Return [X, Y] of the center of cell containing provided text 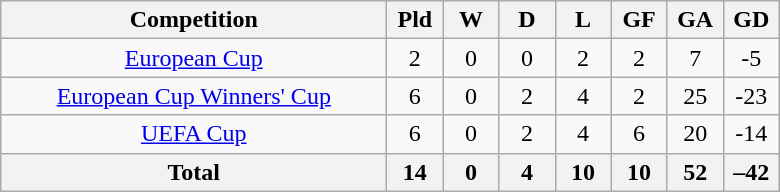
7 [695, 58]
European Cup [194, 58]
GA [695, 20]
European Cup Winners' Cup [194, 96]
-23 [751, 96]
Pld [415, 20]
20 [695, 134]
–42 [751, 172]
14 [415, 172]
52 [695, 172]
GD [751, 20]
Total [194, 172]
UEFA Cup [194, 134]
-5 [751, 58]
D [527, 20]
25 [695, 96]
-14 [751, 134]
GF [639, 20]
W [471, 20]
Competition [194, 20]
L [583, 20]
